Search for the cell housing the specified text and yield its (X, Y) center coordinate. 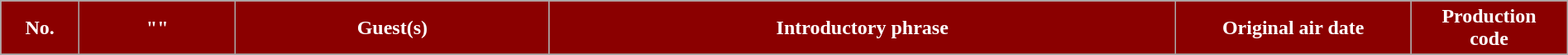
No. (40, 28)
Production code (1489, 28)
Original air date (1293, 28)
Guest(s) (392, 28)
Introductory phrase (863, 28)
"" (157, 28)
